For the text-containing cell, return its midpoint in [X, Y] coordinate format. 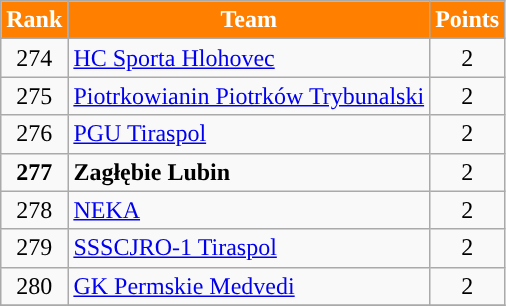
Points [468, 20]
HC Sporta Hlohovec [249, 58]
280 [34, 286]
PGU Tiraspol [249, 134]
NEKA [249, 210]
Zagłębie Lubin [249, 172]
SSSCJRO-1 Tiraspol [249, 248]
GK Permskie Medvedi [249, 286]
279 [34, 248]
Team [249, 20]
274 [34, 58]
276 [34, 134]
277 [34, 172]
275 [34, 96]
Rank [34, 20]
Piotrkowianin Piotrków Trybunalski [249, 96]
278 [34, 210]
